For the text-containing cell, return its midpoint in [X, Y] coordinate format. 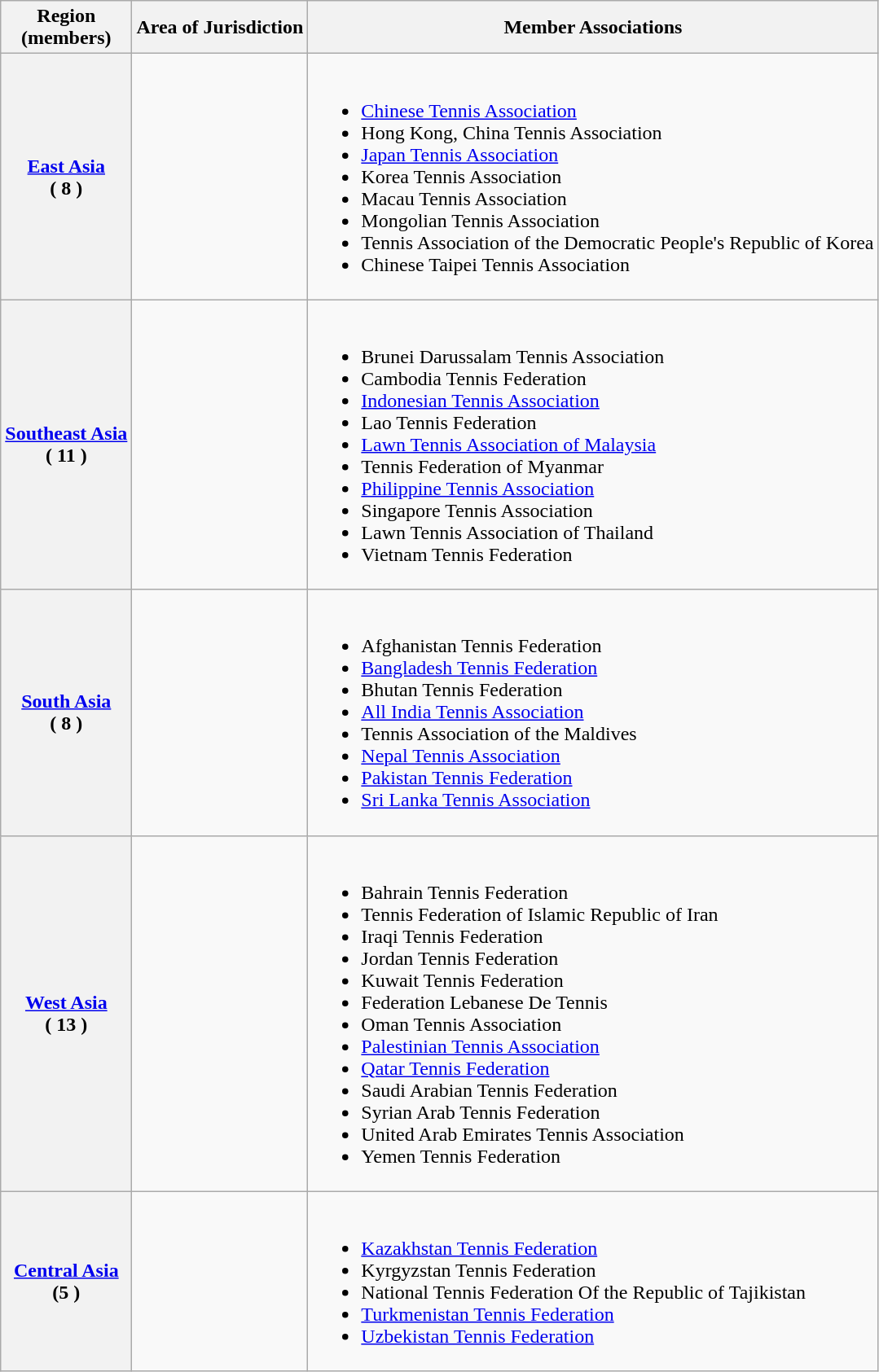
West Asia ( 13 ) [67, 1013]
Southeast Asia ( 11 ) [67, 445]
Area of Jurisdiction [220, 28]
Central Asia (5 ) [67, 1282]
East Asia ( 8 ) [67, 177]
South Asia ( 8 ) [67, 712]
Member Associations [593, 28]
Region (members) [67, 28]
